From the cell containing the given text, extract its center point as [X, Y] coordinate. 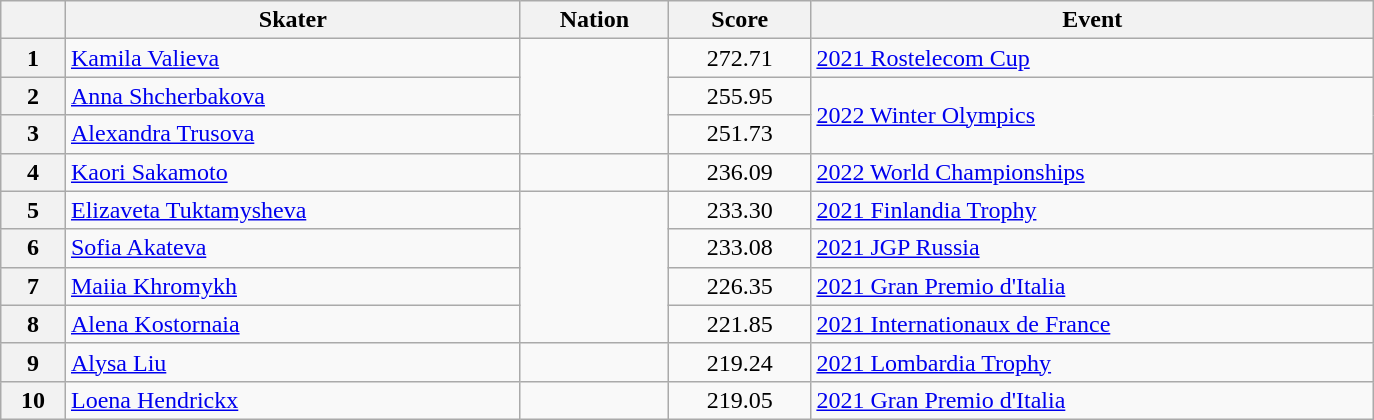
9 [34, 362]
Loena Hendrickx [292, 400]
236.09 [740, 172]
226.35 [740, 286]
2021 Lombardia Trophy [1092, 362]
3 [34, 134]
219.05 [740, 400]
2022 Winter Olympics [1092, 115]
Kamila Valieva [292, 58]
10 [34, 400]
Score [740, 20]
8 [34, 324]
Elizaveta Tuktamysheva [292, 210]
Skater [292, 20]
221.85 [740, 324]
251.73 [740, 134]
1 [34, 58]
Alysa Liu [292, 362]
Nation [594, 20]
233.08 [740, 248]
219.24 [740, 362]
Alena Kostornaia [292, 324]
7 [34, 286]
2021 JGP Russia [1092, 248]
255.95 [740, 96]
Sofia Akateva [292, 248]
233.30 [740, 210]
2021 Internationaux de France [1092, 324]
Alexandra Trusova [292, 134]
4 [34, 172]
5 [34, 210]
Maiia Khromykh [292, 286]
Anna Shcherbakova [292, 96]
2 [34, 96]
272.71 [740, 58]
2021 Rostelecom Cup [1092, 58]
Event [1092, 20]
2021 Finlandia Trophy [1092, 210]
Kaori Sakamoto [292, 172]
2022 World Championships [1092, 172]
6 [34, 248]
